Determine the [x, y] coordinate at the center of the cell enclosing the given text.  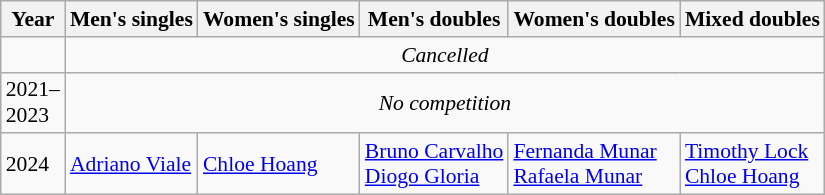
Men's doubles [434, 19]
Fernanda Munar Rafaela Munar [594, 164]
Chloe Hoang [279, 164]
Cancelled [445, 55]
2024 [33, 164]
2021–2023 [33, 102]
Adriano Viale [132, 164]
Mixed doubles [752, 19]
Timothy Lock Chloe Hoang [752, 164]
No competition [445, 102]
Year [33, 19]
Women's doubles [594, 19]
Bruno Carvalho Diogo Gloria [434, 164]
Women's singles [279, 19]
Men's singles [132, 19]
